Search for the cell housing the specified text and yield its [x, y] center coordinate. 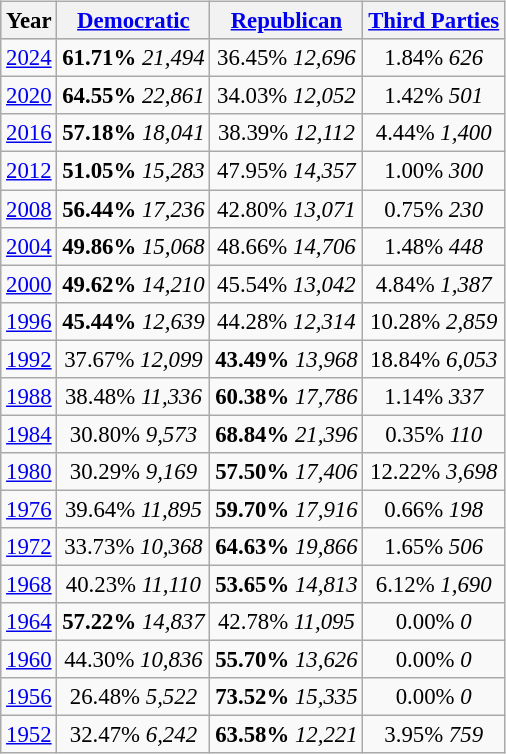
44.30% 10,836 [134, 660]
1980 [29, 472]
38.39% 12,112 [286, 133]
1.42% 501 [434, 96]
57.22% 14,837 [134, 622]
37.67% 12,099 [134, 359]
2008 [29, 209]
48.66% 14,706 [286, 246]
18.84% 6,053 [434, 359]
0.35% 110 [434, 434]
2000 [29, 284]
63.58% 12,221 [286, 735]
30.80% 9,573 [134, 434]
49.86% 15,068 [134, 246]
64.55% 22,861 [134, 96]
1996 [29, 321]
42.78% 11,095 [286, 622]
0.66% 198 [434, 509]
38.48% 11,336 [134, 396]
2012 [29, 171]
73.52% 15,335 [286, 697]
32.47% 6,242 [134, 735]
1.00% 300 [434, 171]
1988 [29, 396]
Democratic [134, 21]
4.84% 1,387 [434, 284]
36.45% 12,696 [286, 58]
39.64% 11,895 [134, 509]
45.44% 12,639 [134, 321]
55.70% 13,626 [286, 660]
3.95% 759 [434, 735]
1964 [29, 622]
45.54% 13,042 [286, 284]
43.49% 13,968 [286, 359]
1992 [29, 359]
1956 [29, 697]
4.44% 1,400 [434, 133]
2020 [29, 96]
64.63% 19,866 [286, 547]
61.71% 21,494 [134, 58]
2016 [29, 133]
2004 [29, 246]
33.73% 10,368 [134, 547]
Year [29, 21]
6.12% 1,690 [434, 584]
34.03% 12,052 [286, 96]
59.70% 17,916 [286, 509]
30.29% 9,169 [134, 472]
51.05% 15,283 [134, 171]
56.44% 17,236 [134, 209]
2024 [29, 58]
68.84% 21,396 [286, 434]
1.14% 337 [434, 396]
42.80% 13,071 [286, 209]
1972 [29, 547]
1968 [29, 584]
Third Parties [434, 21]
10.28% 2,859 [434, 321]
44.28% 12,314 [286, 321]
57.18% 18,041 [134, 133]
47.95% 14,357 [286, 171]
1976 [29, 509]
0.75% 230 [434, 209]
1.84% 626 [434, 58]
1952 [29, 735]
12.22% 3,698 [434, 472]
49.62% 14,210 [134, 284]
Republican [286, 21]
60.38% 17,786 [286, 396]
1960 [29, 660]
40.23% 11,110 [134, 584]
1.65% 506 [434, 547]
26.48% 5,522 [134, 697]
57.50% 17,406 [286, 472]
1.48% 448 [434, 246]
53.65% 14,813 [286, 584]
1984 [29, 434]
